Return the (x, y) coordinate for the center point of the cell that contains the specified text.  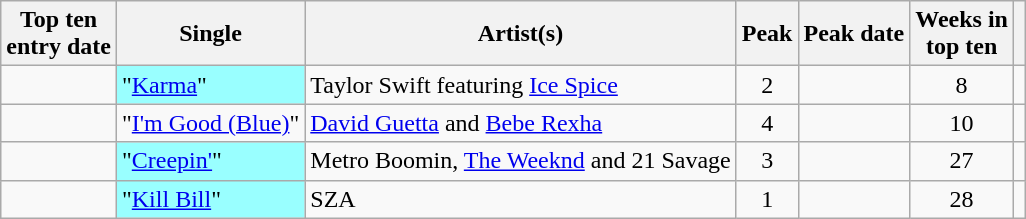
"Kill Bill" (210, 199)
27 (962, 161)
"Karma" (210, 85)
28 (962, 199)
Artist(s) (521, 34)
SZA (521, 199)
1 (767, 199)
Peak (767, 34)
Taylor Swift featuring Ice Spice (521, 85)
David Guetta and Bebe Rexha (521, 123)
4 (767, 123)
2 (767, 85)
"I'm Good (Blue)" (210, 123)
8 (962, 85)
10 (962, 123)
Single (210, 34)
Peak date (854, 34)
Top tenentry date (59, 34)
"Creepin'" (210, 161)
3 (767, 161)
Weeks intop ten (962, 34)
Metro Boomin, The Weeknd and 21 Savage (521, 161)
